Return (X, Y) of the center of cell containing provided text 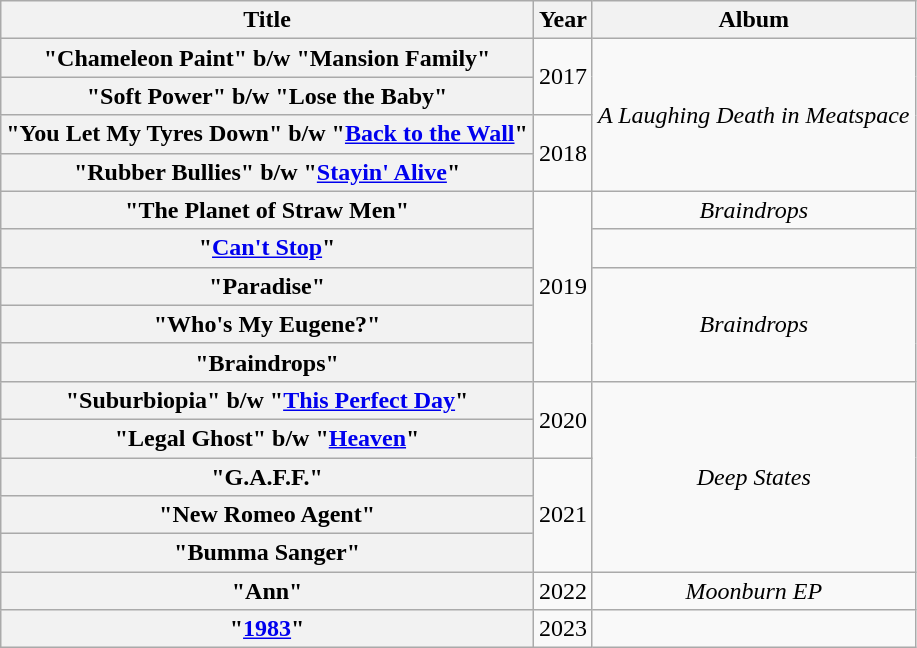
"Can't Stop" (268, 248)
2020 (562, 419)
"Soft Power" b/w "Lose the Baby" (268, 96)
"Bumma Sanger" (268, 553)
Year (562, 20)
"Who's My Eugene?" (268, 324)
"Suburbiopia" b/w "This Perfect Day" (268, 400)
2022 (562, 591)
Album (754, 20)
Title (268, 20)
"Legal Ghost" b/w "Heaven" (268, 438)
2021 (562, 515)
"Rubber Bullies" b/w "Stayin' Alive" (268, 172)
2019 (562, 286)
"Paradise" (268, 286)
2018 (562, 153)
2017 (562, 77)
2023 (562, 629)
"New Romeo Agent" (268, 515)
"G.A.F.F." (268, 477)
"Chameleon Paint" b/w "Mansion Family" (268, 58)
"1983" (268, 629)
"You Let My Tyres Down" b/w "Back to the Wall" (268, 134)
"Braindrops" (268, 362)
A Laughing Death in Meatspace (754, 115)
"Ann" (268, 591)
Moonburn EP (754, 591)
Deep States (754, 476)
"The Planet of Straw Men" (268, 210)
